Return (X, Y) of the center of cell containing provided text 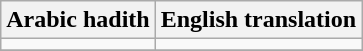
Arabic hadith (78, 20)
English translation (258, 20)
